Provide the (x, y) coordinate of the cell's center where the given text is located.  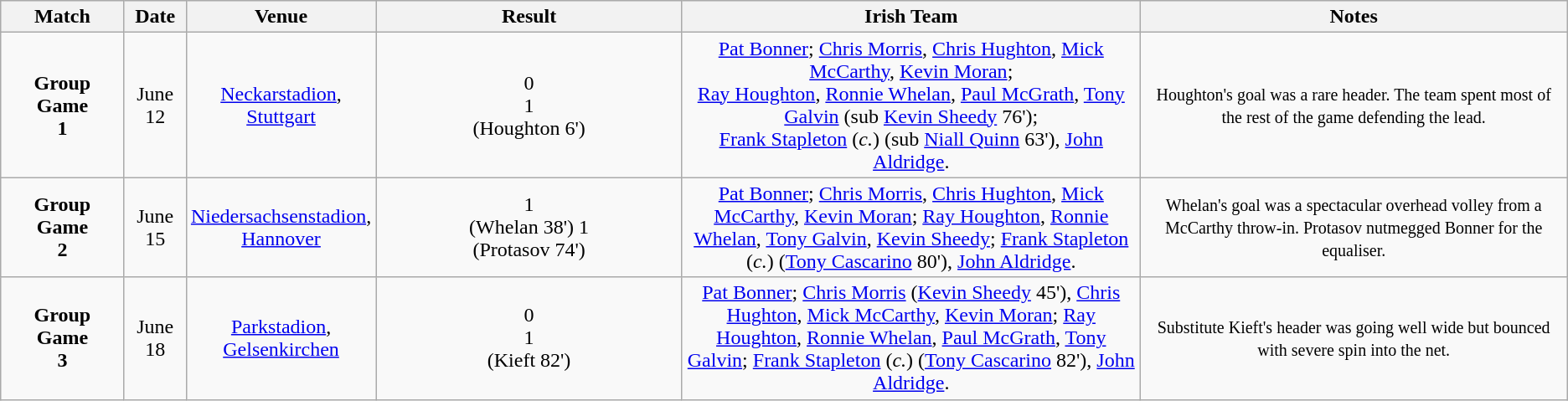
Niedersachsenstadion, Hannover (281, 228)
Parkstadion, Gelsenkirchen (281, 338)
Group Game 2 (62, 228)
Irish Team (911, 17)
Neckarstadion, Stuttgart (281, 105)
Group Game 3 (62, 338)
0 1(Kieft 82') (529, 338)
Date (155, 17)
Houghton's goal was a rare header. The team spent most of the rest of the game defending the lead. (1354, 105)
Match (62, 17)
1(Whelan 38') 1 (Protasov 74') (529, 228)
Whelan's goal was a spectacular overhead volley from a McCarthy throw-in. Protasov nutmegged Bonner for the equaliser. (1354, 228)
June 12 (155, 105)
Substitute Kieft's header was going well wide but bounced with severe spin into the net. (1354, 338)
June 15 (155, 228)
Group Game 1 (62, 105)
Result (529, 17)
Notes (1354, 17)
June 18 (155, 338)
0 1(Houghton 6') (529, 105)
Venue (281, 17)
